Search for the cell housing the specified text and yield its (X, Y) center coordinate. 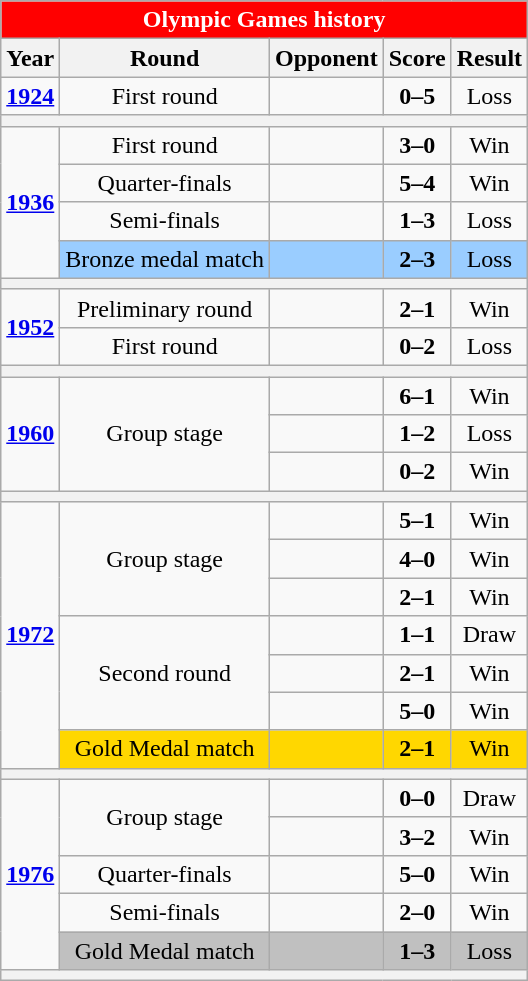
2–0 (417, 912)
3–0 (417, 145)
1936 (30, 202)
5–4 (417, 183)
2–3 (417, 259)
1–2 (417, 434)
Result (489, 58)
4–0 (417, 559)
Score (417, 58)
Preliminary round (165, 308)
Opponent (326, 58)
1–1 (417, 635)
1924 (30, 96)
Olympic Games history (264, 20)
6–1 (417, 395)
Second round (165, 673)
5–1 (417, 521)
0–0 (417, 798)
3–2 (417, 836)
1960 (30, 433)
Round (165, 58)
1952 (30, 327)
Bronze medal match (165, 259)
Year (30, 58)
1972 (30, 635)
0–5 (417, 96)
1976 (30, 874)
